For the text-containing cell, return its midpoint in (x, y) coordinate format. 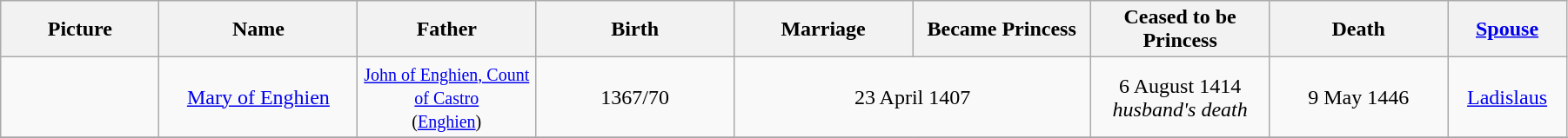
John of Enghien, Count of Castro(Enghien) (447, 97)
6 August 1414husband's death (1180, 97)
Picture (80, 30)
1367/70 (635, 97)
Marriage (823, 30)
Death (1359, 30)
Spouse (1507, 30)
Birth (635, 30)
Became Princess (1002, 30)
Ladislaus (1507, 97)
Name (258, 30)
Father (447, 30)
23 April 1407 (913, 97)
Ceased to be Princess (1180, 30)
9 May 1446 (1359, 97)
Mary of Enghien (258, 97)
